Locate the cell with the specified text and output its (x, y) center coordinate. 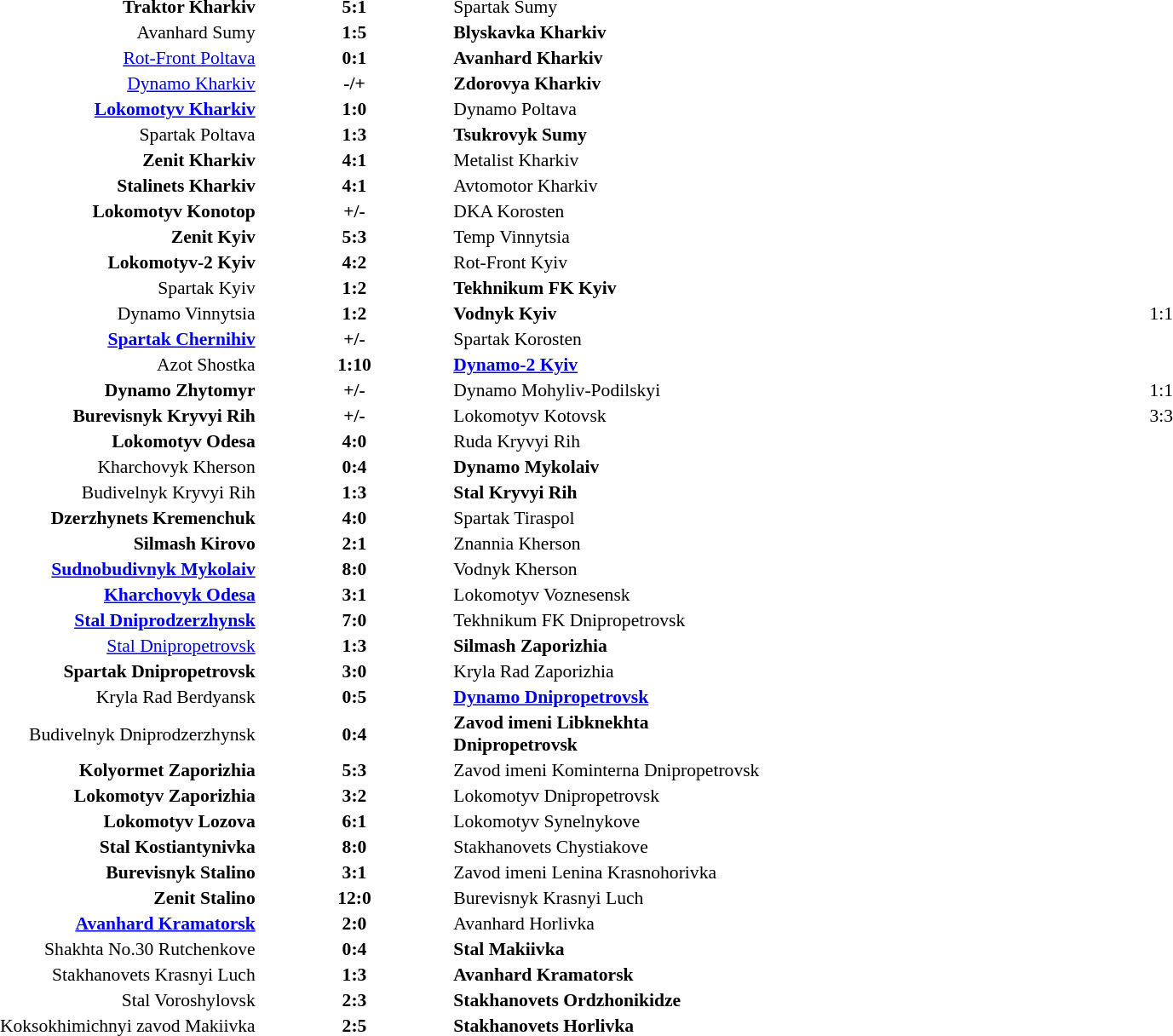
Spartak Tiraspol (613, 518)
-/+ (354, 83)
Zavod imeni Kominterna Dnipropetrovsk (613, 770)
Lokomotyv Voznesensk (613, 595)
Zavod imeni Lenina Krasnohorivka (613, 872)
Tsukrovyk Sumy (613, 135)
12:0 (354, 898)
Zavod imeni Libknekhta Dnipropetrovsk (613, 734)
Dynamo Mohyliv-Podilskyi (613, 390)
2:1 (354, 544)
Avanhard Horlivka (613, 924)
Dynamo Dnipropetrovsk (613, 697)
Rot-Front Kyiv (613, 262)
Spartak Korosten (613, 339)
Zdorovya Kharkiv (613, 83)
Avanhard Kramatorsk (613, 975)
DKA Korosten (613, 211)
Vodnyk Kyiv (613, 314)
2:3 (354, 1000)
2:0 (354, 924)
0:1 (354, 58)
3:2 (354, 796)
Silmash Zaporizhia (613, 646)
Metalist Kharkiv (613, 160)
Ruda Kryvyi Rih (613, 441)
Avanhard Kharkiv (613, 58)
Vodnyk Kherson (613, 569)
Dynamo Poltava (613, 109)
Dynamo-2 Kyiv (613, 365)
7:0 (354, 620)
Avtomotor Kharkiv (613, 186)
6:1 (354, 821)
Znannia Kherson (613, 544)
Stakhanovets Ordzhonikidze (613, 1000)
Lokomotyv Dnipropetrovsk (613, 796)
Lokomotyv Synelnykove (613, 821)
Blyskavka Kharkiv (613, 32)
1:5 (354, 32)
Dynamo Mykolaiv (613, 467)
Tekhnikum FK Kyiv (613, 288)
Lokomotyv Kotovsk (613, 416)
Temp Vinnytsia (613, 237)
3:0 (354, 671)
1:0 (354, 109)
0:5 (354, 697)
Stakhanovets Chystiakove (613, 847)
Stal Kryvyi Rih (613, 492)
Burevisnyk Krasnyi Luch (613, 898)
Kryla Rad Zaporizhia (613, 671)
Stal Makiivka (613, 949)
Tekhnikum FK Dnipropetrovsk (613, 620)
4:2 (354, 262)
1:10 (354, 365)
